Find where the given text appears and provide that cell's center as (X, Y) coordinate. 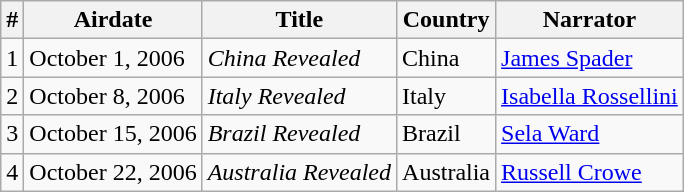
Brazil Revealed (299, 134)
Isabella Rossellini (590, 96)
Title (299, 20)
1 (12, 58)
Sela Ward (590, 134)
# (12, 20)
October 22, 2006 (113, 172)
China Revealed (299, 58)
China (446, 58)
Narrator (590, 20)
2 (12, 96)
James Spader (590, 58)
4 (12, 172)
October 8, 2006 (113, 96)
Australia Revealed (299, 172)
October 1, 2006 (113, 58)
Country (446, 20)
Italy (446, 96)
Australia (446, 172)
October 15, 2006 (113, 134)
3 (12, 134)
Russell Crowe (590, 172)
Airdate (113, 20)
Brazil (446, 134)
Italy Revealed (299, 96)
